Output the [x, y] coordinate of the center of the cell containing the given text.  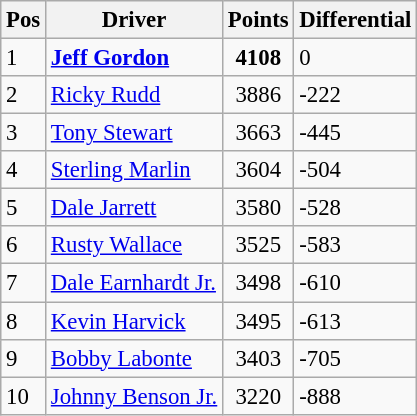
Driver [134, 20]
Dale Jarrett [134, 208]
0 [356, 58]
Rusty Wallace [134, 245]
5 [24, 208]
-613 [356, 321]
7 [24, 283]
-888 [356, 396]
Dale Earnhardt Jr. [134, 283]
Johnny Benson Jr. [134, 396]
3604 [258, 170]
Bobby Labonte [134, 358]
8 [24, 321]
3525 [258, 245]
-583 [356, 245]
-528 [356, 208]
3663 [258, 133]
-705 [356, 358]
-222 [356, 95]
-504 [356, 170]
3580 [258, 208]
Tony Stewart [134, 133]
Points [258, 20]
-610 [356, 283]
Sterling Marlin [134, 170]
3220 [258, 396]
6 [24, 245]
1 [24, 58]
9 [24, 358]
4 [24, 170]
3403 [258, 358]
Ricky Rudd [134, 95]
Jeff Gordon [134, 58]
3886 [258, 95]
2 [24, 95]
Pos [24, 20]
4108 [258, 58]
-445 [356, 133]
3 [24, 133]
Differential [356, 20]
10 [24, 396]
3495 [258, 321]
3498 [258, 283]
Kevin Harvick [134, 321]
